Capture the cell that displays the provided text and extract its [X, Y] central coordinate. 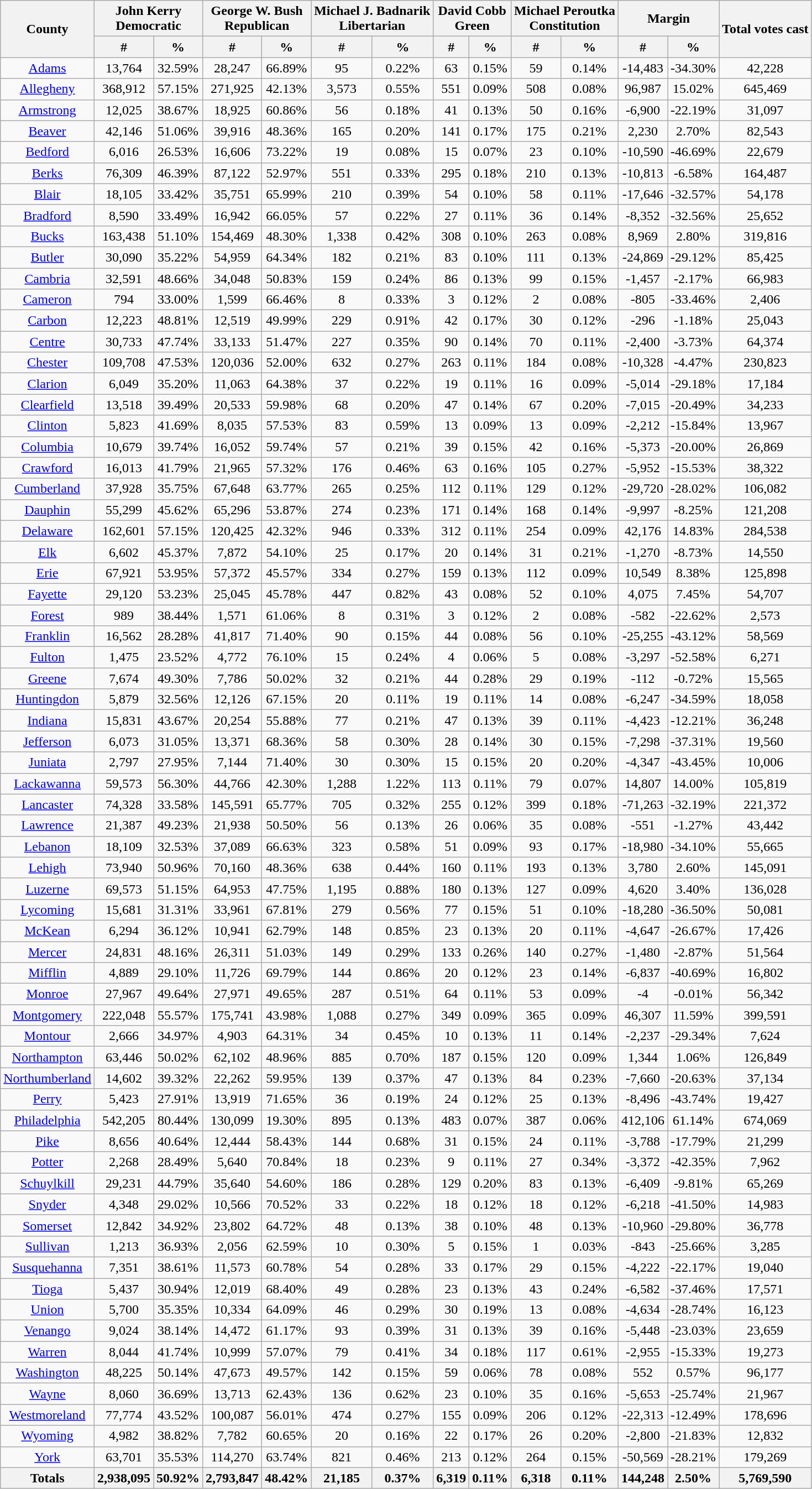
-34.59% [693, 699]
50 [536, 110]
148 [342, 931]
142 [342, 1373]
0.44% [402, 868]
32 [342, 678]
6,073 [124, 741]
193 [536, 868]
-52.58% [693, 657]
0.70% [402, 1057]
7.45% [693, 594]
1,571 [232, 615]
28.49% [178, 1162]
42,176 [643, 531]
1,344 [643, 1057]
12,126 [232, 699]
-43.45% [693, 762]
7,786 [232, 678]
David CobbGreen [472, 19]
-296 [643, 321]
7,674 [124, 678]
14,602 [124, 1078]
50.96% [178, 868]
55.57% [178, 1015]
-4.47% [693, 363]
43.98% [286, 1015]
52 [536, 594]
Crawford [48, 468]
48.96% [286, 1057]
111 [536, 257]
0.51% [402, 994]
60.86% [286, 110]
66.63% [286, 847]
21,185 [342, 1478]
Tioga [48, 1289]
-36.50% [693, 910]
67,921 [124, 573]
36,248 [766, 720]
-1,480 [643, 952]
705 [342, 804]
2,573 [766, 615]
-805 [643, 300]
53.95% [178, 573]
46,307 [643, 1015]
53 [536, 994]
32.59% [178, 68]
8,969 [643, 236]
65,296 [232, 510]
474 [342, 1415]
John KerryDemocratic [148, 19]
-32.56% [693, 215]
8,060 [124, 1394]
21,299 [766, 1141]
165 [342, 131]
96,177 [766, 1373]
1,288 [342, 783]
67.81% [286, 910]
133 [451, 952]
51.06% [178, 131]
22 [451, 1436]
0.34% [589, 1162]
54.60% [286, 1183]
38 [451, 1225]
55,665 [766, 847]
Adams [48, 68]
1,338 [342, 236]
-34.30% [693, 68]
126,849 [766, 1057]
12,842 [124, 1225]
141 [451, 131]
54,959 [232, 257]
8.38% [693, 573]
59.95% [286, 1078]
365 [536, 1015]
24,831 [124, 952]
41.79% [178, 468]
53.87% [286, 510]
-25.74% [693, 1394]
27.91% [178, 1099]
64.09% [286, 1310]
0.32% [402, 804]
51.47% [286, 342]
16,013 [124, 468]
10,549 [643, 573]
946 [342, 531]
-8.25% [693, 510]
2.70% [693, 131]
14,550 [766, 552]
29,120 [124, 594]
-12.21% [693, 720]
56.01% [286, 1415]
140 [536, 952]
32.53% [178, 847]
2.80% [693, 236]
48.66% [178, 278]
3,780 [643, 868]
57.32% [286, 468]
-34.10% [693, 847]
0.25% [402, 489]
-12.49% [693, 1415]
542,205 [124, 1120]
14.00% [693, 783]
-22.19% [693, 110]
10,679 [124, 447]
10,941 [232, 931]
0.35% [402, 342]
76,309 [124, 173]
Clearfield [48, 405]
Philadelphia [48, 1120]
82,543 [766, 131]
37 [342, 384]
64.72% [286, 1225]
42.13% [286, 89]
77,774 [124, 1415]
182 [342, 257]
Bucks [48, 236]
42,146 [124, 131]
38.67% [178, 110]
-4,222 [643, 1267]
-8,496 [643, 1099]
Centre [48, 342]
69,573 [124, 889]
22,679 [766, 152]
168 [536, 510]
-29,720 [643, 489]
Northampton [48, 1057]
32.56% [178, 699]
145,091 [766, 868]
Cameron [48, 300]
35.35% [178, 1310]
21,387 [124, 826]
-25.66% [693, 1246]
-17.79% [693, 1141]
49.23% [178, 826]
Elk [48, 552]
34.92% [178, 1225]
179,269 [766, 1457]
274 [342, 510]
33.49% [178, 215]
-4,347 [643, 762]
2,938,095 [124, 1478]
3.40% [693, 889]
58,569 [766, 636]
58.43% [286, 1141]
186 [342, 1183]
106,082 [766, 489]
63,446 [124, 1057]
28.28% [178, 636]
18,925 [232, 110]
30.94% [178, 1289]
-6,247 [643, 699]
68.36% [286, 741]
-32.57% [693, 194]
8,590 [124, 215]
60.78% [286, 1267]
483 [451, 1120]
255 [451, 804]
-5,653 [643, 1394]
17,571 [766, 1289]
412,106 [643, 1120]
Chester [48, 363]
8,044 [124, 1352]
6,294 [124, 931]
15,681 [124, 910]
Cambria [48, 278]
-20.00% [693, 447]
221,372 [766, 804]
64 [451, 994]
50.92% [178, 1478]
5,823 [124, 426]
-18,280 [643, 910]
23.52% [178, 657]
44.79% [178, 1183]
7,351 [124, 1267]
45.78% [286, 594]
-17,646 [643, 194]
-10,960 [643, 1225]
64.34% [286, 257]
5,423 [124, 1099]
120,036 [232, 363]
136 [342, 1394]
-10,590 [643, 152]
447 [342, 594]
13,518 [124, 405]
1.22% [402, 783]
3,573 [342, 89]
Wayne [48, 1394]
26.53% [178, 152]
2,406 [766, 300]
27,967 [124, 994]
4,772 [232, 657]
-4,647 [643, 931]
-5,373 [643, 447]
12,025 [124, 110]
155 [451, 1415]
5,769,590 [766, 1478]
0.59% [402, 426]
62.59% [286, 1246]
70.52% [286, 1204]
7,624 [766, 1036]
Warren [48, 1352]
Juniata [48, 762]
14,983 [766, 1204]
5,879 [124, 699]
10,566 [232, 1204]
29,231 [124, 1183]
Somerset [48, 1225]
120 [536, 1057]
McKean [48, 931]
Forest [48, 615]
-37.31% [693, 741]
64.31% [286, 1036]
37,928 [124, 489]
52.97% [286, 173]
23,659 [766, 1331]
0.62% [402, 1394]
-1,457 [643, 278]
16,052 [232, 447]
21,967 [766, 1394]
2,666 [124, 1036]
0.55% [402, 89]
62.43% [286, 1394]
16,942 [232, 215]
0.31% [402, 615]
-29.12% [693, 257]
-1.18% [693, 321]
15,565 [766, 678]
51.10% [178, 236]
35.20% [178, 384]
Dauphin [48, 510]
13,371 [232, 741]
Perry [48, 1099]
13,967 [766, 426]
0.88% [402, 889]
Total votes cast [766, 29]
80.44% [178, 1120]
29.02% [178, 1204]
49.57% [286, 1373]
62.79% [286, 931]
-22.17% [693, 1267]
87,122 [232, 173]
308 [451, 236]
7,144 [232, 762]
136,028 [766, 889]
Delaware [48, 531]
229 [342, 321]
-15.33% [693, 1352]
10,334 [232, 1310]
23,802 [232, 1225]
11,063 [232, 384]
11.59% [693, 1015]
-3,788 [643, 1141]
895 [342, 1120]
21,965 [232, 468]
287 [342, 994]
Susquehanna [48, 1267]
York [48, 1457]
33,133 [232, 342]
70,160 [232, 868]
-15.84% [693, 426]
38.44% [178, 615]
154,469 [232, 236]
0.57% [693, 1373]
17,184 [766, 384]
35,751 [232, 194]
45.37% [178, 552]
0.45% [402, 1036]
19,040 [766, 1267]
-7,015 [643, 405]
18,109 [124, 847]
56.30% [178, 783]
-32.19% [693, 804]
14.83% [693, 531]
120,425 [232, 531]
-14,483 [643, 68]
178,696 [766, 1415]
227 [342, 342]
48.30% [286, 236]
-0.72% [693, 678]
-29.18% [693, 384]
14,472 [232, 1331]
66.89% [286, 68]
39.74% [178, 447]
0.86% [402, 973]
73,940 [124, 868]
Cumberland [48, 489]
47.74% [178, 342]
76.10% [286, 657]
4 [451, 657]
4,903 [232, 1036]
26,311 [232, 952]
319,816 [766, 236]
66,983 [766, 278]
1,195 [342, 889]
175,741 [232, 1015]
1,088 [342, 1015]
-22.62% [693, 615]
12,519 [232, 321]
61.14% [693, 1120]
-40.69% [693, 973]
12,223 [124, 321]
66.05% [286, 215]
-9,997 [643, 510]
28,247 [232, 68]
36.93% [178, 1246]
Wyoming [48, 1436]
105 [536, 468]
34,233 [766, 405]
33.58% [178, 804]
6,602 [124, 552]
0.41% [402, 1352]
160 [451, 868]
-4,423 [643, 720]
0.68% [402, 1141]
-3,297 [643, 657]
Union [48, 1310]
Lackawanna [48, 783]
Jefferson [48, 741]
Bedford [48, 152]
Columbia [48, 447]
-7,298 [643, 741]
28 [451, 741]
1 [536, 1246]
989 [124, 615]
16,562 [124, 636]
171 [451, 510]
0.61% [589, 1352]
265 [342, 489]
100,087 [232, 1415]
65,269 [766, 1183]
15.02% [693, 89]
Franklin [48, 636]
323 [342, 847]
-2,400 [643, 342]
-9.81% [693, 1183]
Clarion [48, 384]
32,591 [124, 278]
Northumberland [48, 1078]
19,273 [766, 1352]
47.53% [178, 363]
-46.69% [693, 152]
33.42% [178, 194]
145,591 [232, 804]
50,081 [766, 910]
Totals [48, 1478]
59,573 [124, 783]
33,961 [232, 910]
Michael PeroutkaConstitution [565, 19]
645,469 [766, 89]
-25,255 [643, 636]
-28.21% [693, 1457]
-6,900 [643, 110]
-0.01% [693, 994]
50.83% [286, 278]
16,123 [766, 1310]
74,328 [124, 804]
63.74% [286, 1457]
-2,237 [643, 1036]
2,230 [643, 131]
36.69% [178, 1394]
2.50% [693, 1478]
42.32% [286, 531]
67,648 [232, 489]
51,564 [766, 952]
6,271 [766, 657]
674,069 [766, 1120]
35.22% [178, 257]
7,962 [766, 1162]
18,058 [766, 699]
33.00% [178, 300]
399,591 [766, 1015]
54,178 [766, 194]
-43.74% [693, 1099]
Mercer [48, 952]
57.53% [286, 426]
73.22% [286, 152]
31.31% [178, 910]
Indiana [48, 720]
48.81% [178, 321]
254 [536, 531]
821 [342, 1457]
13,919 [232, 1099]
96,987 [643, 89]
5,437 [124, 1289]
45.57% [286, 573]
-24,869 [643, 257]
20,254 [232, 720]
-8.73% [693, 552]
Schuylkill [48, 1183]
51.15% [178, 889]
1,599 [232, 300]
Washington [48, 1373]
47.75% [286, 889]
Montgomery [48, 1015]
163,438 [124, 236]
17,426 [766, 931]
14,807 [643, 783]
16 [536, 384]
86 [451, 278]
2,797 [124, 762]
638 [342, 868]
-6,409 [643, 1183]
-112 [643, 678]
7,782 [232, 1436]
95 [342, 68]
25,652 [766, 215]
11,726 [232, 973]
-15.53% [693, 468]
Fulton [48, 657]
13,713 [232, 1394]
Lehigh [48, 868]
65.77% [286, 804]
Sullivan [48, 1246]
149 [342, 952]
70.84% [286, 1162]
27,971 [232, 994]
399 [536, 804]
4,075 [643, 594]
62,102 [232, 1057]
Butler [48, 257]
-2,212 [643, 426]
-33.46% [693, 300]
25,045 [232, 594]
-1,270 [643, 552]
0.91% [402, 321]
55.88% [286, 720]
4,348 [124, 1204]
175 [536, 131]
-20.63% [693, 1078]
4,982 [124, 1436]
-29.34% [693, 1036]
284,538 [766, 531]
51.03% [286, 952]
65.99% [286, 194]
-43.12% [693, 636]
78 [536, 1373]
35,640 [232, 1183]
Fayette [48, 594]
70 [536, 342]
13,764 [124, 68]
2,793,847 [232, 1478]
50.14% [178, 1373]
64,953 [232, 889]
Lycoming [48, 910]
Allegheny [48, 89]
230,823 [766, 363]
12,019 [232, 1289]
6,049 [124, 384]
26,869 [766, 447]
-5,952 [643, 468]
109,708 [124, 363]
139 [342, 1078]
47,673 [232, 1373]
794 [124, 300]
84 [536, 1078]
3,285 [766, 1246]
Potter [48, 1162]
1,213 [124, 1246]
19,560 [766, 741]
27.95% [178, 762]
-42.35% [693, 1162]
14 [536, 699]
9 [451, 1162]
-21.83% [693, 1436]
68 [342, 405]
552 [643, 1373]
-3,372 [643, 1162]
43.67% [178, 720]
508 [536, 89]
121,208 [766, 510]
387 [536, 1120]
11,573 [232, 1267]
37,134 [766, 1078]
Carbon [48, 321]
38.61% [178, 1267]
Montour [48, 1036]
41 [451, 110]
-2.87% [693, 952]
-26.67% [693, 931]
Bradford [48, 215]
5,640 [232, 1162]
71.65% [286, 1099]
184 [536, 363]
-1.27% [693, 826]
31,097 [766, 110]
Margin [669, 19]
-41.50% [693, 1204]
Clinton [48, 426]
44,766 [232, 783]
0.03% [589, 1246]
25,043 [766, 321]
-4,634 [643, 1310]
Berks [48, 173]
53.23% [178, 594]
-843 [643, 1246]
Erie [48, 573]
55,299 [124, 510]
12,832 [766, 1436]
-5,014 [643, 384]
48.42% [286, 1478]
-23.03% [693, 1331]
0.85% [402, 931]
-3.73% [693, 342]
271,925 [232, 89]
Snyder [48, 1204]
43.52% [178, 1415]
49.64% [178, 994]
Armstrong [48, 110]
48,225 [124, 1373]
99 [536, 278]
George W. BushRepublican [257, 19]
19,427 [766, 1099]
885 [342, 1057]
213 [451, 1457]
63,701 [124, 1457]
176 [342, 468]
632 [342, 363]
30,733 [124, 342]
Pike [48, 1141]
41.74% [178, 1352]
21,938 [232, 826]
39.32% [178, 1078]
46 [342, 1310]
-2,955 [643, 1352]
105,819 [766, 783]
68.40% [286, 1289]
6,318 [536, 1478]
0.58% [402, 847]
-6,582 [643, 1289]
9,024 [124, 1331]
-29.80% [693, 1225]
85,425 [766, 257]
Venango [48, 1331]
52.00% [286, 363]
2.60% [693, 868]
12,444 [232, 1141]
34,048 [232, 278]
38,322 [766, 468]
35.75% [178, 489]
-20.49% [693, 405]
Michael J. BadnarikLibertarian [373, 19]
11 [536, 1036]
-10,813 [643, 173]
49.99% [286, 321]
7,872 [232, 552]
16,802 [766, 973]
6,016 [124, 152]
264 [536, 1457]
0.42% [402, 236]
35.53% [178, 1457]
38.14% [178, 1331]
Lebanon [48, 847]
-8,352 [643, 215]
64,374 [766, 342]
-2,800 [643, 1436]
29.10% [178, 973]
41.69% [178, 426]
-22,313 [643, 1415]
46.39% [178, 173]
125,898 [766, 573]
10,006 [766, 762]
295 [451, 173]
49 [342, 1289]
Luzerne [48, 889]
222,048 [124, 1015]
-4 [643, 994]
-7,660 [643, 1078]
8,035 [232, 426]
38.82% [178, 1436]
127 [536, 889]
45.62% [178, 510]
117 [536, 1352]
57,372 [232, 573]
56,342 [766, 994]
-5,448 [643, 1331]
37,089 [232, 847]
50.50% [286, 826]
-582 [643, 615]
Mifflin [48, 973]
61.17% [286, 1331]
Beaver [48, 131]
4,889 [124, 973]
57.07% [286, 1352]
0.82% [402, 594]
130,099 [232, 1120]
-2.17% [693, 278]
180 [451, 889]
4,620 [643, 889]
-10,328 [643, 363]
1,475 [124, 657]
36.12% [178, 931]
-50,569 [643, 1457]
-28.02% [693, 489]
368,912 [124, 89]
54,707 [766, 594]
67 [536, 405]
60.65% [286, 1436]
113 [451, 783]
34.97% [178, 1036]
-71,263 [643, 804]
334 [342, 573]
67.15% [286, 699]
0.26% [490, 952]
Monroe [48, 994]
-28.74% [693, 1310]
69.79% [286, 973]
64.38% [286, 384]
5,700 [124, 1310]
39,916 [232, 131]
0.56% [402, 910]
19.30% [286, 1120]
41,817 [232, 636]
County [48, 29]
61.06% [286, 615]
10,999 [232, 1352]
Lawrence [48, 826]
Westmoreland [48, 1415]
162,601 [124, 531]
30,090 [124, 257]
59.98% [286, 405]
16,606 [232, 152]
Greene [48, 678]
49.65% [286, 994]
-6.58% [693, 173]
8,656 [124, 1141]
42,228 [766, 68]
164,487 [766, 173]
312 [451, 531]
144,248 [643, 1478]
187 [451, 1057]
Huntingdon [48, 699]
2,056 [232, 1246]
36,778 [766, 1225]
59.74% [286, 447]
15,831 [124, 720]
48.16% [178, 952]
39.49% [178, 405]
-18,980 [643, 847]
-551 [643, 826]
-6,218 [643, 1204]
18,105 [124, 194]
43,442 [766, 826]
279 [342, 910]
66.46% [286, 300]
349 [451, 1015]
-37.46% [693, 1289]
Blair [48, 194]
54.10% [286, 552]
22,262 [232, 1078]
-6,837 [643, 973]
31.05% [178, 741]
2,268 [124, 1162]
40.64% [178, 1141]
6,319 [451, 1478]
63.77% [286, 489]
42.30% [286, 783]
20,533 [232, 405]
206 [536, 1415]
1.06% [693, 1057]
Lancaster [48, 804]
114,270 [232, 1457]
49.30% [178, 678]
